Identify which cell holds the provided text, then report its [X, Y] central coordinate. 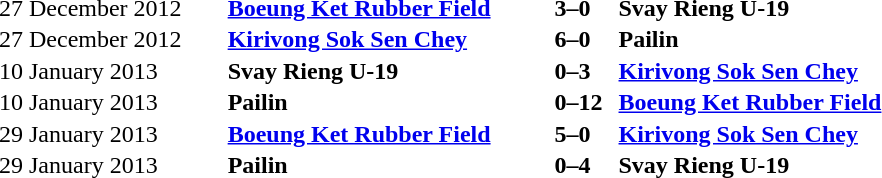
0–12 [584, 103]
Kirivong Sok Sen Chey [388, 39]
5–0 [584, 134]
Pailin [388, 103]
Boeung Ket Rubber Field [388, 134]
Svay Rieng U-19 [388, 71]
0–3 [584, 71]
6–0 [584, 39]
